Scan for the cell matching the given text and deliver its [X, Y] coordinate at center. 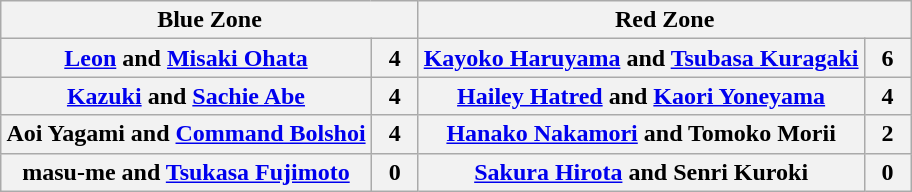
6 [888, 58]
Aoi Yagami and Command Bolshoi [186, 134]
masu-me and Tsukasa Fujimoto [186, 172]
Kayoko Haruyama and Tsubasa Kuragaki [641, 58]
Hanako Nakamori and Tomoko Morii [641, 134]
2 [888, 134]
Hailey Hatred and Kaori Yoneyama [641, 96]
Leon and Misaki Ohata [186, 58]
Kazuki and Sachie Abe [186, 96]
Red Zone [664, 20]
Sakura Hirota and Senri Kuroki [641, 172]
Blue Zone [210, 20]
